Output the (x, y) coordinate of the center of the cell containing the given text.  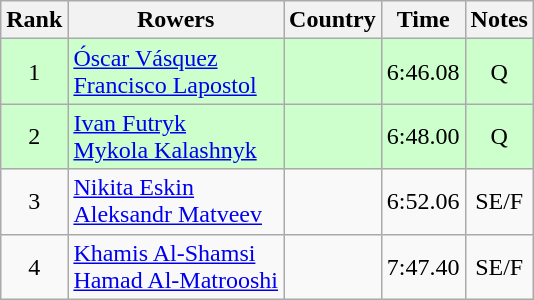
Rowers (176, 20)
6:46.08 (423, 72)
Country (333, 20)
3 (34, 202)
Khamis Al-ShamsiHamad Al-Matrooshi (176, 266)
Time (423, 20)
4 (34, 266)
7:47.40 (423, 266)
1 (34, 72)
6:48.00 (423, 136)
Notes (499, 20)
Rank (34, 20)
Nikita EskinAleksandr Matveev (176, 202)
6:52.06 (423, 202)
Ivan FutrykMykola Kalashnyk (176, 136)
2 (34, 136)
Óscar VásquezFrancisco Lapostol (176, 72)
